Search for the cell housing the specified text and yield its (x, y) center coordinate. 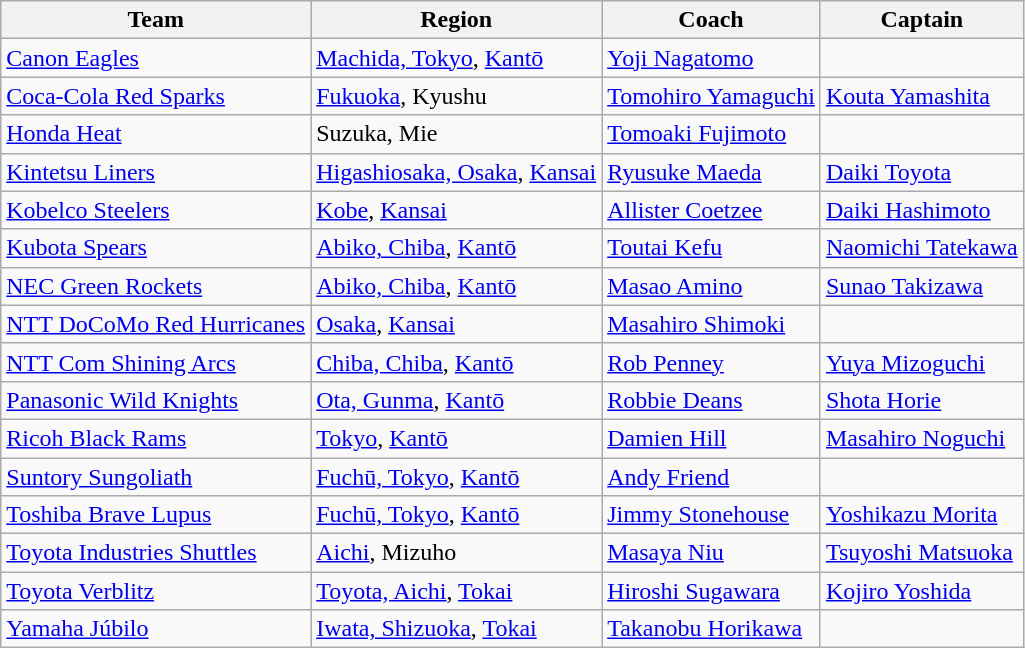
NEC Green Rockets (156, 286)
Coca-Cola Red Sparks (156, 96)
Osaka, Kansai (456, 324)
Toyota, Aichi, Tokai (456, 591)
Higashiosaka, Osaka, Kansai (456, 172)
NTT DoCoMo Red Hurricanes (156, 324)
Chiba, Chiba, Kantō (456, 362)
Team (156, 20)
Masahiro Noguchi (922, 438)
Aichi, Mizuho (456, 553)
Daiki Hashimoto (922, 210)
Region (456, 20)
Suntory Sungoliath (156, 477)
Daiki Toyota (922, 172)
Toyota Industries Shuttles (156, 553)
Kintetsu Liners (156, 172)
Toshiba Brave Lupus (156, 515)
Suzuka, Mie (456, 134)
Shota Horie (922, 400)
Fukuoka, Kyushu (456, 96)
Andy Friend (712, 477)
Ricoh Black Rams (156, 438)
Kojiro Yoshida (922, 591)
Sunao Takizawa (922, 286)
Yuya Mizoguchi (922, 362)
Masaya Niu (712, 553)
Captain (922, 20)
Yamaha Júbilo (156, 629)
Robbie Deans (712, 400)
Coach (712, 20)
Toutai Kefu (712, 248)
Ryusuke Maeda (712, 172)
Hiroshi Sugawara (712, 591)
Tokyo, Kantō (456, 438)
Kubota Spears (156, 248)
Honda Heat (156, 134)
Rob Penney (712, 362)
Iwata, Shizuoka, Tokai (456, 629)
Takanobu Horikawa (712, 629)
Tomohiro Yamaguchi (712, 96)
Kobe, Kansai (456, 210)
Naomichi Tatekawa (922, 248)
NTT Com Shining Arcs (156, 362)
Masahiro Shimoki (712, 324)
Panasonic Wild Knights (156, 400)
Damien Hill (712, 438)
Canon Eagles (156, 58)
Allister Coetzee (712, 210)
Machida, Tokyo, Kantō (456, 58)
Toyota Verblitz (156, 591)
Kouta Yamashita (922, 96)
Masao Amino (712, 286)
Yoshikazu Morita (922, 515)
Tsuyoshi Matsuoka (922, 553)
Tomoaki Fujimoto (712, 134)
Jimmy Stonehouse (712, 515)
Kobelco Steelers (156, 210)
Yoji Nagatomo (712, 58)
Ota, Gunma, Kantō (456, 400)
